Capture the cell that displays the provided text and extract its [X, Y] central coordinate. 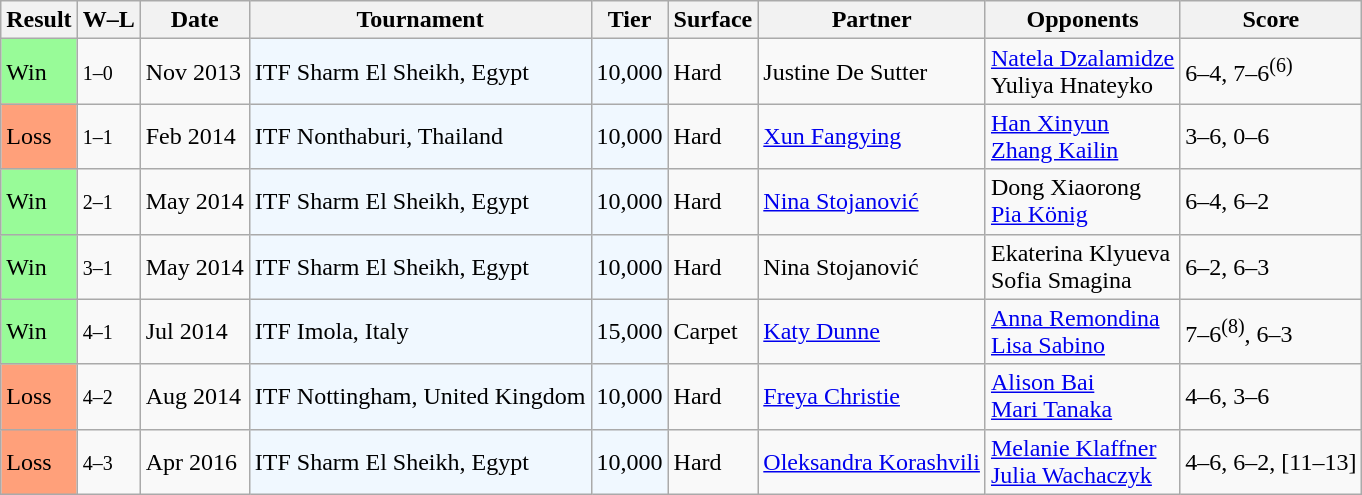
15,000 [630, 332]
2–1 [108, 202]
Dong Xiaorong Pia König [1082, 202]
4–2 [108, 396]
Tournament [420, 20]
Date [194, 20]
6–4, 6–2 [1271, 202]
Jul 2014 [194, 332]
Tier [630, 20]
Aug 2014 [194, 396]
4–6, 3–6 [1271, 396]
W–L [108, 20]
1–1 [108, 136]
Xun Fangying [872, 136]
Melanie Klaffner Julia Wachaczyk [1082, 462]
Justine De Sutter [872, 72]
Alison Bai Mari Tanaka [1082, 396]
ITF Imola, Italy [420, 332]
Anna Remondina Lisa Sabino [1082, 332]
3–1 [108, 266]
Partner [872, 20]
4–6, 6–2, [11–13] [1271, 462]
Ekaterina Klyueva Sofia Smagina [1082, 266]
Nov 2013 [194, 72]
Score [1271, 20]
Natela Dzalamidze Yuliya Hnateyko [1082, 72]
6–2, 6–3 [1271, 266]
6–4, 7–6(6) [1271, 72]
Feb 2014 [194, 136]
3–6, 0–6 [1271, 136]
Han Xinyun Zhang Kailin [1082, 136]
Oleksandra Korashvili [872, 462]
Surface [713, 20]
Result [39, 20]
7–6(8), 6–3 [1271, 332]
Carpet [713, 332]
Freya Christie [872, 396]
ITF Nottingham, United Kingdom [420, 396]
4–1 [108, 332]
4–3 [108, 462]
Opponents [1082, 20]
Katy Dunne [872, 332]
1–0 [108, 72]
Apr 2016 [194, 462]
ITF Nonthaburi, Thailand [420, 136]
